Detect which cell encompasses the target text, then output its [x, y] center coordinate. 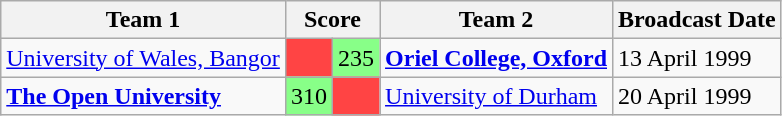
The Open University [144, 96]
Team 1 [144, 20]
13 April 1999 [698, 58]
University of Wales, Bangor [144, 58]
Team 2 [496, 20]
235 [356, 58]
310 [308, 96]
20 April 1999 [698, 96]
University of Durham [496, 96]
Score [332, 20]
Broadcast Date [698, 20]
Oriel College, Oxford [496, 58]
